For the text-containing cell, return its midpoint in [X, Y] coordinate format. 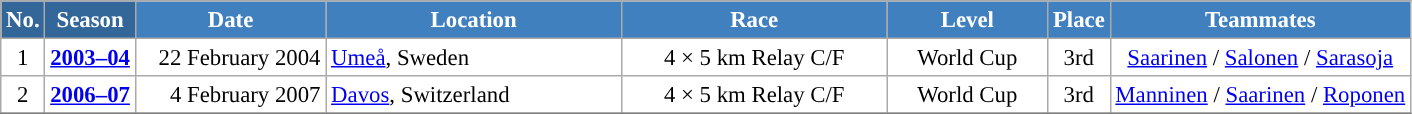
Saarinen / Salonen / Sarasoja [1260, 58]
Umeå, Sweden [474, 58]
4 February 2007 [230, 95]
Level [968, 20]
Teammates [1260, 20]
Date [230, 20]
2 [23, 95]
Season [90, 20]
No. [23, 20]
1 [23, 58]
Location [474, 20]
Davos, Switzerland [474, 95]
2006–07 [90, 95]
22 February 2004 [230, 58]
Place [1079, 20]
Race [754, 20]
Manninen / Saarinen / Roponen [1260, 95]
2003–04 [90, 58]
